Detect which cell encompasses the target text, then output its [x, y] center coordinate. 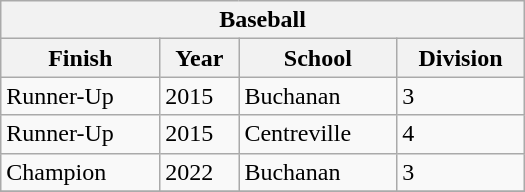
2022 [200, 172]
School [318, 58]
4 [461, 134]
Finish [80, 58]
Champion [80, 172]
Baseball [263, 20]
Year [200, 58]
Division [461, 58]
Centreville [318, 134]
